Provide the (X, Y) coordinate of the cell's center where the given text is located.  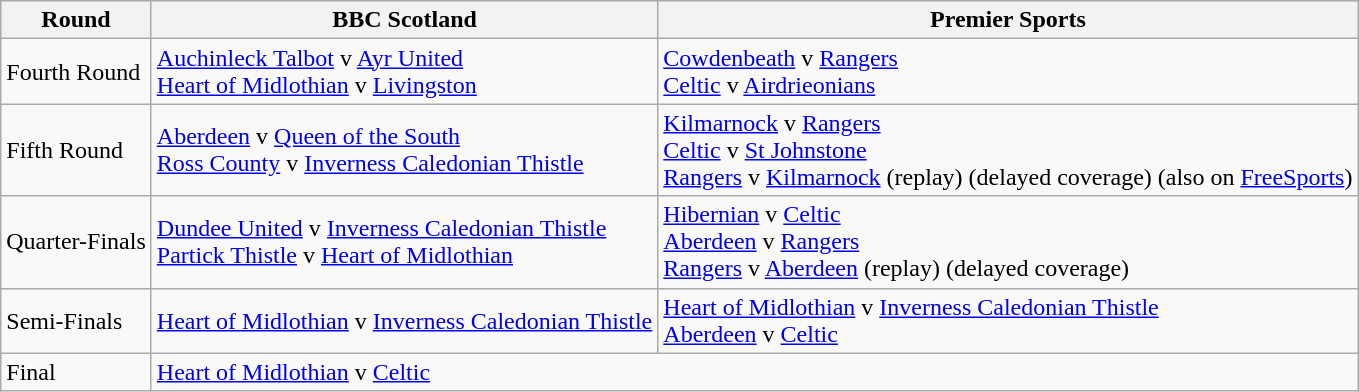
Heart of Midlothian v Inverness Caledonian Thistle Aberdeen v Celtic (1008, 320)
BBC Scotland (404, 20)
Aberdeen v Queen of the South Ross County v Inverness Caledonian Thistle (404, 150)
Round (76, 20)
Semi-Finals (76, 320)
Dundee United v Inverness Caledonian Thistle Partick Thistle v Heart of Midlothian (404, 242)
Premier Sports (1008, 20)
Kilmarnock v Rangers Celtic v St Johnstone Rangers v Kilmarnock (replay) (delayed coverage) (also on FreeSports) (1008, 150)
Auchinleck Talbot v Ayr United Heart of Midlothian v Livingston (404, 72)
Fifth Round (76, 150)
Cowdenbeath v Rangers Celtic v Airdrieonians (1008, 72)
Quarter-Finals (76, 242)
Heart of Midlothian v Inverness Caledonian Thistle (404, 320)
Hibernian v Celtic Aberdeen v Rangers Rangers v Aberdeen (replay) (delayed coverage) (1008, 242)
Heart of Midlothian v Celtic (754, 372)
Final (76, 372)
Fourth Round (76, 72)
